Return the [X, Y] coordinate for the center point of the cell that contains the specified text.  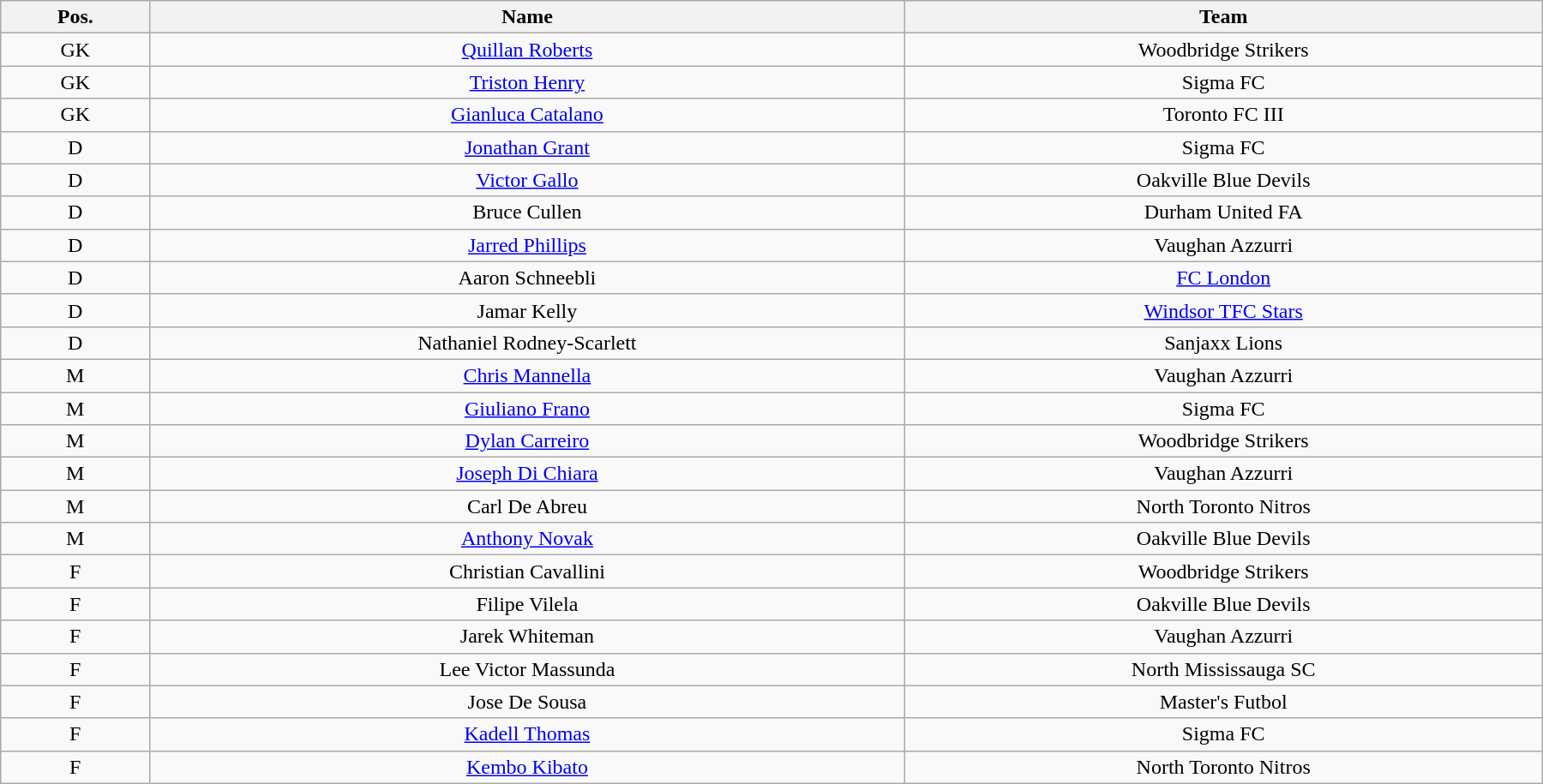
Kadell Thomas [526, 734]
Anthony Novak [526, 539]
Jarred Phillips [526, 245]
Gianluca Catalano [526, 115]
Jarek Whiteman [526, 637]
Chris Mannella [526, 375]
Filipe Vilela [526, 604]
Carl De Abreu [526, 506]
Bruce Cullen [526, 212]
Durham United FA [1224, 212]
Name [526, 17]
Joseph Di Chiara [526, 474]
Windsor TFC Stars [1224, 310]
Kembo Kibato [526, 767]
Triston Henry [526, 82]
Lee Victor Massunda [526, 669]
Jamar Kelly [526, 310]
Jose De Sousa [526, 702]
Pos. [75, 17]
Toronto FC III [1224, 115]
Victor Gallo [526, 180]
Sanjaxx Lions [1224, 343]
Jonathan Grant [526, 147]
Team [1224, 17]
Master's Futbol [1224, 702]
North Mississauga SC [1224, 669]
Dylan Carreiro [526, 441]
FC London [1224, 278]
Christian Cavallini [526, 572]
Aaron Schneebli [526, 278]
Giuliano Frano [526, 409]
Quillan Roberts [526, 50]
Nathaniel Rodney-Scarlett [526, 343]
